Provide the (x, y) coordinate of the cell's center where the given text is located.  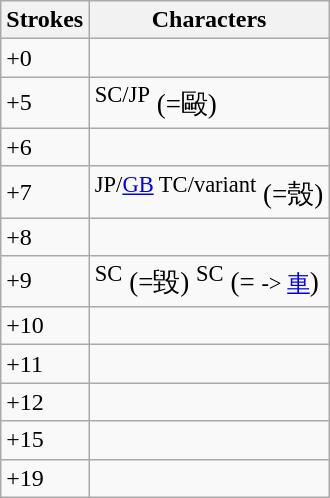
SC/JP (=毆) (210, 102)
+8 (45, 237)
+5 (45, 102)
Strokes (45, 20)
+15 (45, 440)
+6 (45, 147)
SC (=毀) SC (= -> 車) (210, 282)
+12 (45, 402)
+19 (45, 478)
+9 (45, 282)
+11 (45, 364)
+0 (45, 58)
+10 (45, 326)
JP/GB TC/variant (=殼) (210, 192)
Characters (210, 20)
+7 (45, 192)
